Output the (x, y) coordinate of the center of the cell containing the given text.  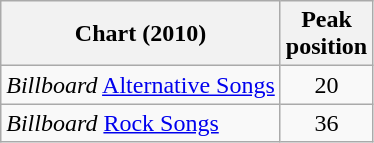
20 (326, 85)
Chart (2010) (141, 34)
Billboard Alternative Songs (141, 85)
Peakposition (326, 34)
36 (326, 123)
Billboard Rock Songs (141, 123)
